Return the [X, Y] coordinate for the center point of the cell that contains the specified text.  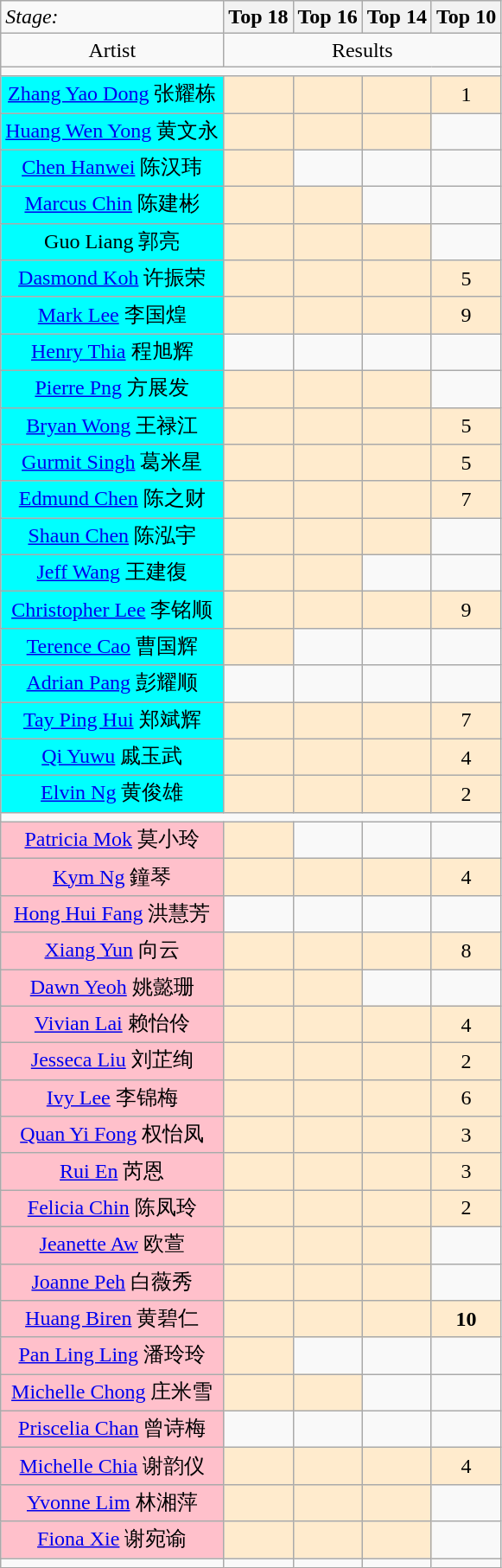
Jesseca Liu 刘芷绚 [112, 1062]
Christopher Lee 李铭顺 [112, 611]
Elvin Ng 黄俊雄 [112, 794]
Bryan Wong 王禄江 [112, 426]
Dawn Yeoh 姚懿珊 [112, 988]
Zhang Yao Dong 张耀栋 [112, 95]
1 [466, 95]
Kym Ng 鐘琴 [112, 877]
8 [466, 951]
Dasmond Koh 许振荣 [112, 278]
Pierre Png 方展发 [112, 389]
Rui En 芮恩 [112, 1171]
Tay Ping Hui 郑斌辉 [112, 721]
Jeanette Aw 欧萱 [112, 1245]
Vivian Lai 赖怡伶 [112, 1024]
Qi Yuwu 戚玉武 [112, 758]
Stage: [112, 17]
6 [466, 1098]
Hong Hui Fang 洪慧芳 [112, 913]
Adrian Pang 彭耀顺 [112, 683]
Michelle Chia 谢韵仪 [112, 1467]
Huang Wen Yong 黄文永 [112, 131]
Guo Liang 郭亮 [112, 242]
Joanne Peh 白薇秀 [112, 1282]
Results [363, 50]
Terence Cao 曹国辉 [112, 647]
Top 18 [258, 17]
Pan Ling Ling 潘玲玲 [112, 1356]
Shaun Chen 陈泓宇 [112, 536]
10 [466, 1320]
Mark Lee 李国煌 [112, 315]
Michelle Chong 庄米雪 [112, 1392]
Marcus Chin 陈建彬 [112, 206]
Jeff Wang 王建復 [112, 573]
Top 16 [327, 17]
Top 14 [397, 17]
Huang Biren 黄碧仁 [112, 1320]
Quan Yi Fong 权怡凤 [112, 1135]
Henry Thia 程旭辉 [112, 353]
Ivy Lee 李锦梅 [112, 1098]
Fiona Xie 谢宛谕 [112, 1539]
Edmund Chen 陈之财 [112, 500]
Priscelia Chan 曾诗梅 [112, 1429]
Yvonne Lim 林湘萍 [112, 1503]
Patricia Mok 莫小玲 [112, 841]
Xiang Yun 向云 [112, 951]
Artist [112, 50]
Chen Hanwei 陈汉玮 [112, 168]
Top 10 [466, 17]
Felicia Chin 陈凤玲 [112, 1209]
Gurmit Singh 葛米星 [112, 464]
